Search for the cell housing the specified text and yield its [x, y] center coordinate. 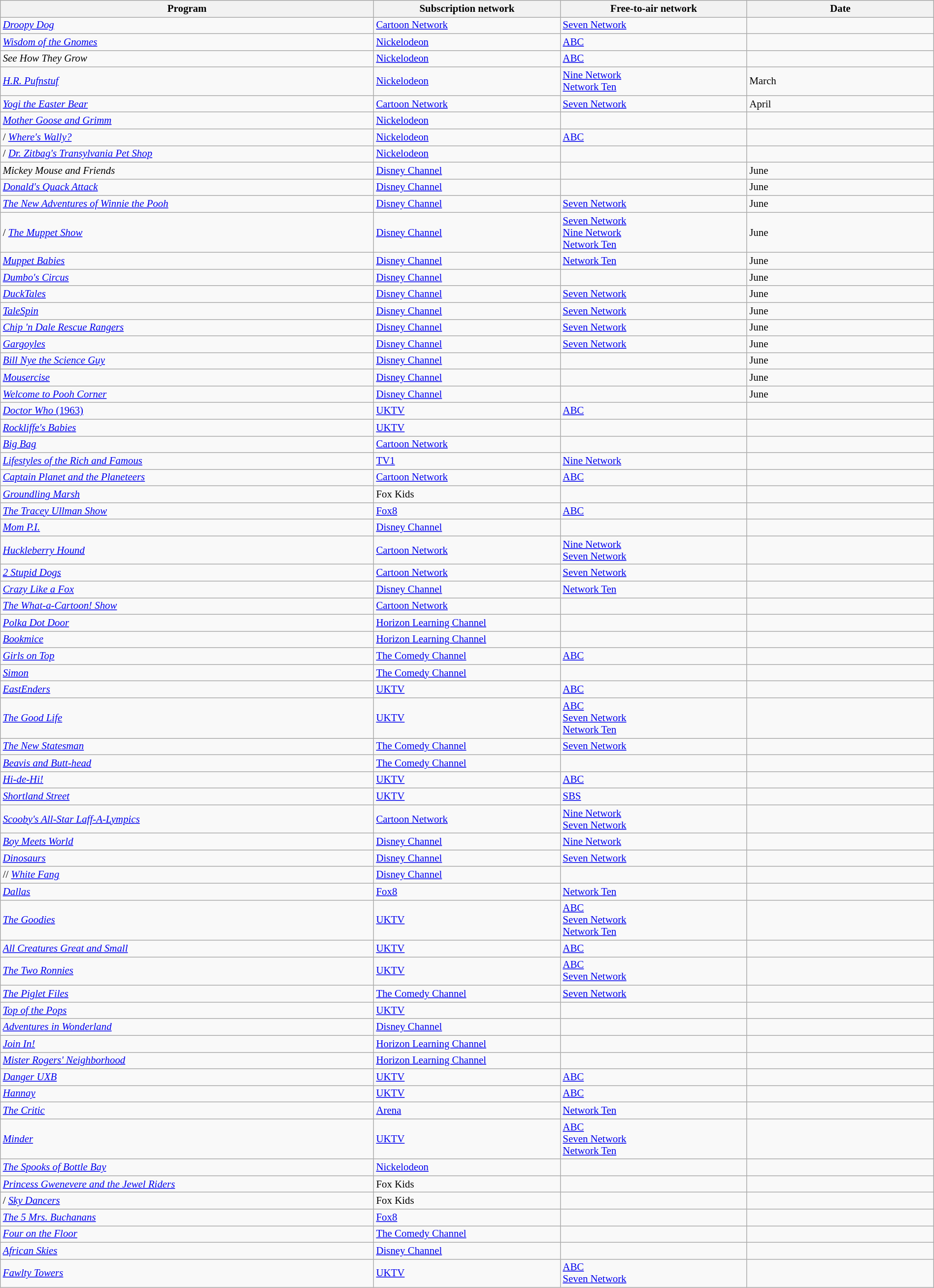
The Good Life [187, 718]
The Critic [187, 1110]
Rockliffe's Babies [187, 428]
Lifestyles of the Rich and Famous [187, 461]
Captain Planet and the Planeteers [187, 478]
The 5 Mrs. Buchanans [187, 1218]
Seven NetworkNine NetworkNetwork Ten [653, 232]
Scooby's All-Star Laff-A-Lympics [187, 819]
Nine NetworkNetwork Ten [653, 81]
The What-a-Cartoon! Show [187, 606]
All Creatures Great and Small [187, 949]
Chip 'n Dale Rescue Rangers [187, 328]
The Tracey Ullman Show [187, 511]
Adventures in Wonderland [187, 1027]
See How They Grow [187, 59]
Danger UXB [187, 1077]
Simon [187, 673]
EastEnders [187, 690]
Free-to-air network [653, 9]
Dinosaurs [187, 858]
Huckleberry Hound [187, 550]
/ Dr. Zitbag's Transylvania Pet Shop [187, 154]
Dallas [187, 892]
// White Fang [187, 875]
Big Bag [187, 444]
Bill Nye the Science Guy [187, 361]
The New Statesman [187, 746]
/ The Muppet Show [187, 232]
The Piglet Files [187, 994]
Boy Meets World [187, 842]
African Skies [187, 1251]
Welcome to Pooh Corner [187, 394]
Groundling Marsh [187, 494]
/ Sky Dancers [187, 1201]
Mister Rogers' Neighborhood [187, 1060]
2 Stupid Dogs [187, 573]
Mother Goose and Grimm [187, 121]
Hi-de-Hi! [187, 780]
Shortland Street [187, 796]
Dumbo's Circus [187, 277]
Join In! [187, 1044]
Mickey Mouse and Friends [187, 170]
Crazy Like a Fox [187, 590]
Droopy Dog [187, 25]
The Spooks of Bottle Bay [187, 1167]
Hannay [187, 1094]
Mom P.I. [187, 528]
Beavis and Butt-head [187, 763]
Top of the Pops [187, 1010]
The Goodies [187, 920]
April [840, 104]
DuckTales [187, 294]
TV1 [467, 461]
Polka Dot Door [187, 623]
Yogi the Easter Bear [187, 104]
Fawlty Towers [187, 1273]
Gargoyles [187, 344]
H.R. Pufnstuf [187, 81]
Bookmice [187, 639]
Wisdom of the Gnomes [187, 42]
/ Where's Wally? [187, 137]
The Two Ronnies [187, 971]
Mousercise [187, 378]
SBS [653, 796]
The New Adventures of Winnie the Pooh [187, 204]
Arena [467, 1110]
Date [840, 9]
March [840, 81]
Doctor Who (1963) [187, 411]
Muppet Babies [187, 261]
Princess Gwenevere and the Jewel Riders [187, 1184]
Program [187, 9]
Girls on Top [187, 656]
Subscription network [467, 9]
Donald's Quack Attack [187, 187]
TaleSpin [187, 311]
Minder [187, 1139]
Four on the Floor [187, 1234]
